For the text-containing cell, return its midpoint in [X, Y] coordinate format. 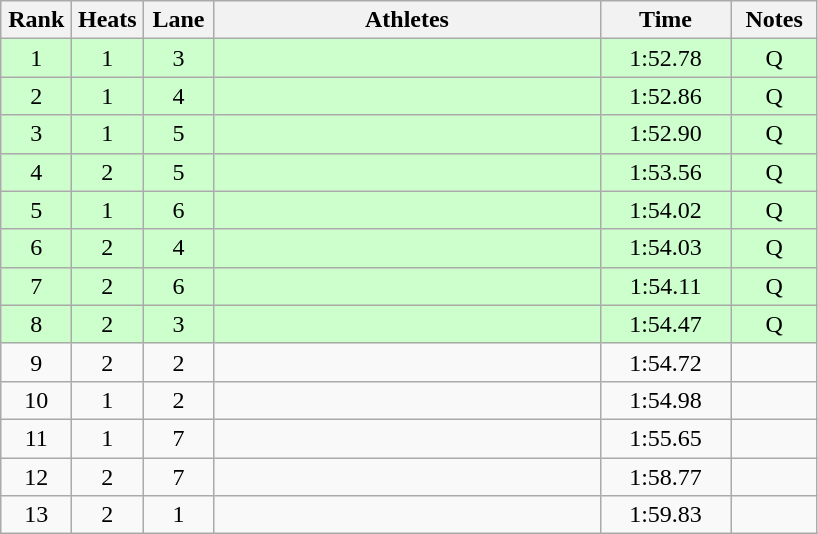
1:52.78 [666, 58]
Heats [108, 20]
1:52.86 [666, 96]
Athletes [407, 20]
9 [36, 362]
1:55.65 [666, 438]
1:53.56 [666, 172]
1:59.83 [666, 515]
Lane [178, 20]
Rank [36, 20]
1:54.03 [666, 248]
1:52.90 [666, 134]
13 [36, 515]
1:54.11 [666, 286]
1:58.77 [666, 477]
1:54.98 [666, 400]
10 [36, 400]
12 [36, 477]
8 [36, 324]
11 [36, 438]
1:54.47 [666, 324]
Time [666, 20]
1:54.02 [666, 210]
Notes [774, 20]
1:54.72 [666, 362]
